Scan for the cell matching the given text and deliver its (X, Y) coordinate at center. 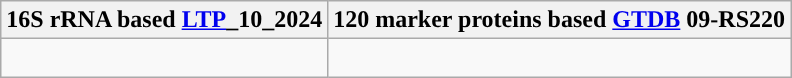
16S rRNA based LTP_10_2024 (164, 20)
120 marker proteins based GTDB 09-RS220 (560, 20)
